Scan for the cell matching the given text and deliver its [x, y] coordinate at center. 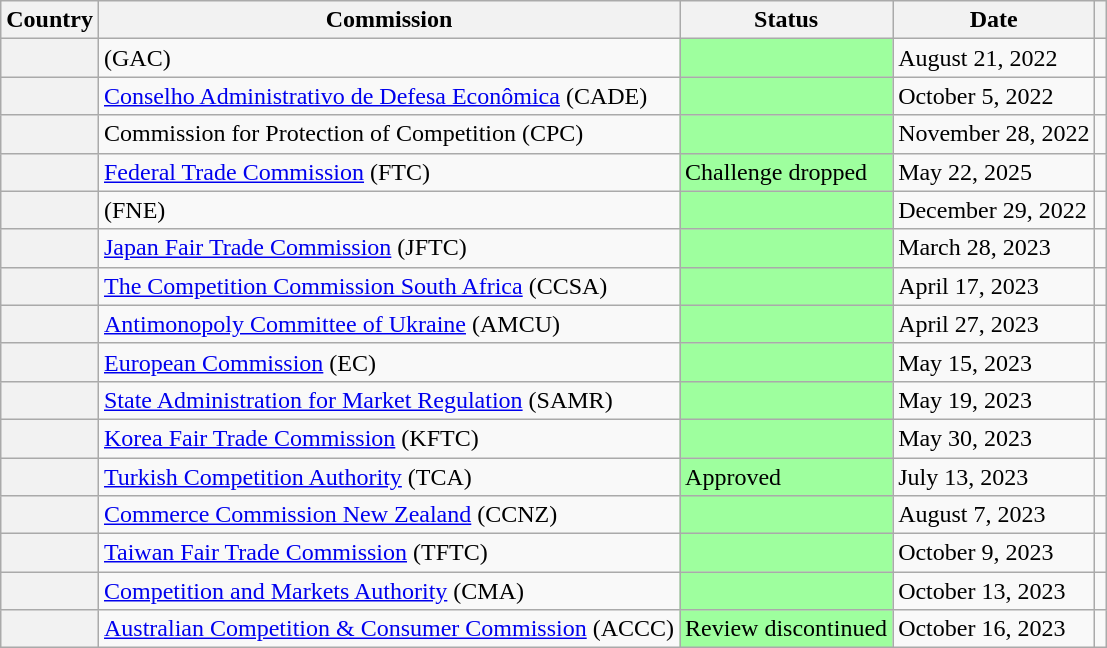
April 17, 2023 [994, 286]
October 13, 2023 [994, 591]
Commission [388, 20]
Challenge dropped [786, 172]
Review discontinued [786, 629]
May 19, 2023 [994, 400]
The Competition Commission South Africa (CCSA) [388, 286]
Competition and Markets Authority (CMA) [388, 591]
May 22, 2025 [994, 172]
Korea Fair Trade Commission (KFTC) [388, 438]
Commission for Protection of Competition (CPC) [388, 134]
Taiwan Fair Trade Commission (TFTC) [388, 553]
April 27, 2023 [994, 324]
Australian Competition & Consumer Commission (ACCC) [388, 629]
October 5, 2022 [994, 96]
December 29, 2022 [994, 210]
Antimonopoly Committee of Ukraine (AMCU) [388, 324]
State Administration for Market Regulation (SAMR) [388, 400]
July 13, 2023 [994, 477]
Federal Trade Commission (FTC) [388, 172]
May 15, 2023 [994, 362]
European Commission (EC) [388, 362]
(GAC) [388, 58]
August 21, 2022 [994, 58]
November 28, 2022 [994, 134]
(FNE) [388, 210]
Country [50, 20]
August 7, 2023 [994, 515]
October 9, 2023 [994, 553]
March 28, 2023 [994, 248]
Japan Fair Trade Commission (JFTC) [388, 248]
Date [994, 20]
Status [786, 20]
October 16, 2023 [994, 629]
Turkish Competition Authority (TCA) [388, 477]
Approved [786, 477]
May 30, 2023 [994, 438]
Conselho Administrativo de Defesa Econômica (CADE) [388, 96]
Commerce Commission New Zealand (CCNZ) [388, 515]
